Determine the [x, y] coordinate at the center of the cell enclosing the given text.  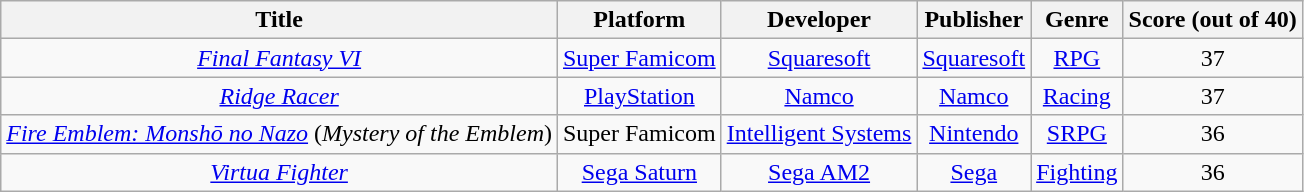
Racing [1077, 96]
Sega [974, 172]
Sega AM2 [819, 172]
Score (out of 40) [1212, 20]
Platform [639, 20]
Nintendo [974, 134]
Virtua Fighter [280, 172]
SRPG [1077, 134]
Intelligent Systems [819, 134]
Final Fantasy VI [280, 58]
Publisher [974, 20]
Sega Saturn [639, 172]
Fighting [1077, 172]
Title [280, 20]
Ridge Racer [280, 96]
RPG [1077, 58]
PlayStation [639, 96]
Genre [1077, 20]
Developer [819, 20]
Fire Emblem: Monshō no Nazo (Mystery of the Emblem) [280, 134]
